Detect which cell encompasses the target text, then output its (x, y) center coordinate. 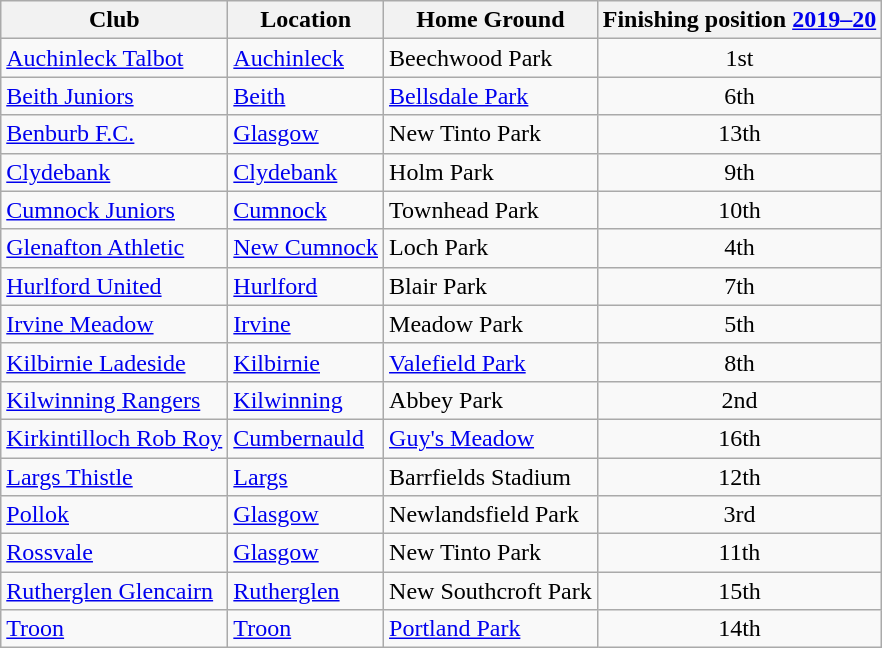
Rutherglen (306, 591)
4th (739, 248)
Irvine Meadow (114, 324)
Rossvale (114, 553)
Cumnock (306, 210)
Largs (306, 477)
Portland Park (491, 629)
Auchinleck Talbot (114, 58)
Finishing position 2019–20 (739, 20)
8th (739, 362)
14th (739, 629)
2nd (739, 400)
New Cumnock (306, 248)
Beith (306, 96)
Kilwinning Rangers (114, 400)
Beith Juniors (114, 96)
Rutherglen Glencairn (114, 591)
Kilbirnie (306, 362)
13th (739, 134)
Pollok (114, 515)
Bellsdale Park (491, 96)
Guy's Meadow (491, 438)
Townhead Park (491, 210)
Hurlford United (114, 286)
Cumbernauld (306, 438)
Largs Thistle (114, 477)
New Southcroft Park (491, 591)
11th (739, 553)
Location (306, 20)
1st (739, 58)
7th (739, 286)
Home Ground (491, 20)
Glenafton Athletic (114, 248)
Club (114, 20)
Kilbirnie Ladeside (114, 362)
16th (739, 438)
Abbey Park (491, 400)
Blair Park (491, 286)
Valefield Park (491, 362)
Hurlford (306, 286)
Kirkintilloch Rob Roy (114, 438)
Auchinleck (306, 58)
Cumnock Juniors (114, 210)
Holm Park (491, 172)
Irvine (306, 324)
Newlandsfield Park (491, 515)
Loch Park (491, 248)
3rd (739, 515)
12th (739, 477)
Kilwinning (306, 400)
6th (739, 96)
Benburb F.C. (114, 134)
9th (739, 172)
5th (739, 324)
15th (739, 591)
Beechwood Park (491, 58)
Barrfields Stadium (491, 477)
10th (739, 210)
Meadow Park (491, 324)
